Determine the [x, y] coordinate at the center of the cell enclosing the given text.  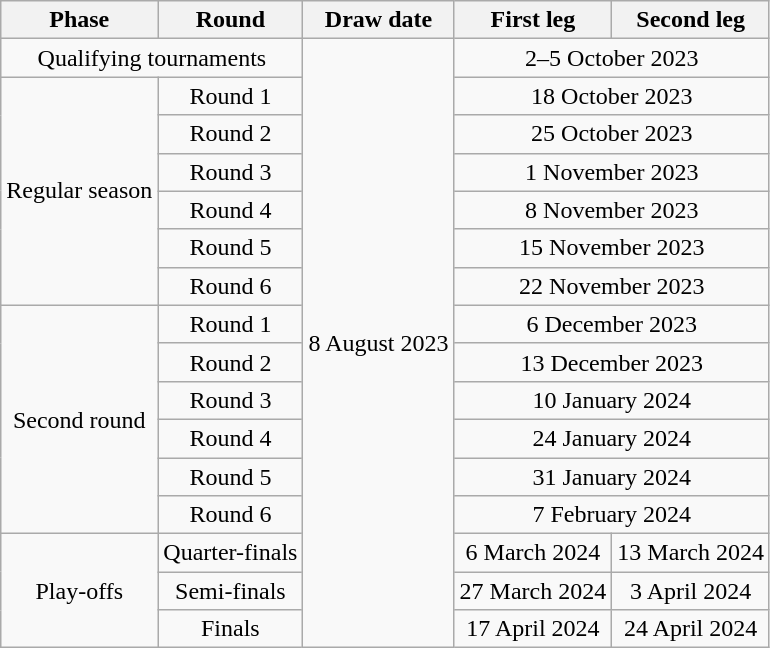
24 April 2024 [691, 629]
Regular season [80, 191]
22 November 2023 [612, 286]
Draw date [378, 20]
17 April 2024 [533, 629]
13 December 2023 [612, 362]
6 December 2023 [612, 324]
27 March 2024 [533, 591]
10 January 2024 [612, 400]
Qualifying tournaments [152, 58]
31 January 2024 [612, 477]
8 November 2023 [612, 210]
8 August 2023 [378, 344]
1 November 2023 [612, 172]
24 January 2024 [612, 438]
3 April 2024 [691, 591]
Second round [80, 419]
15 November 2023 [612, 248]
First leg [533, 20]
18 October 2023 [612, 96]
2–5 October 2023 [612, 58]
Play-offs [80, 591]
13 March 2024 [691, 553]
Quarter-finals [230, 553]
25 October 2023 [612, 134]
Round [230, 20]
Phase [80, 20]
Second leg [691, 20]
6 March 2024 [533, 553]
Semi-finals [230, 591]
7 February 2024 [612, 515]
Finals [230, 629]
